Search for the cell housing the specified text and yield its [x, y] center coordinate. 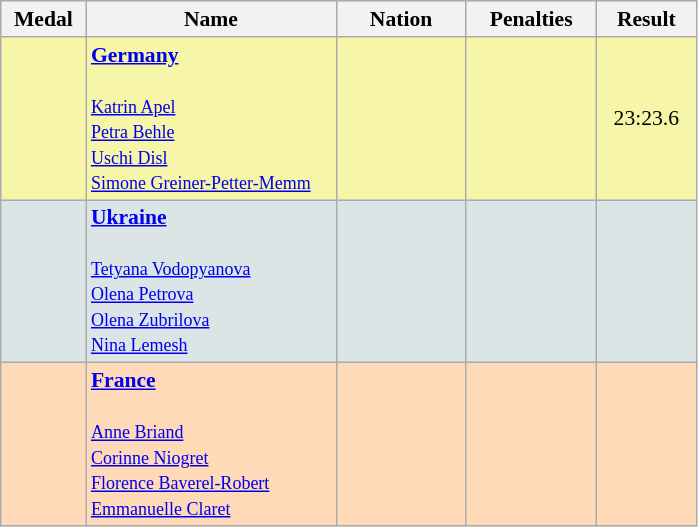
Penalties [531, 19]
Nation [401, 19]
GermanyKatrin ApelPetra BehleUschi DislSimone Greiner-Petter-Memm [211, 118]
Medal [44, 19]
UkraineTetyana VodopyanovaOlena PetrovaOlena ZubrilovaNina Lemesh [211, 282]
23:23.6 [646, 118]
Name [211, 19]
FranceAnne BriandCorinne NiogretFlorence Baverel-RobertEmmanuelle Claret [211, 444]
Result [646, 19]
